Pinpoint the cell where the given text exists, returning its (x, y) midpoint coordinate. 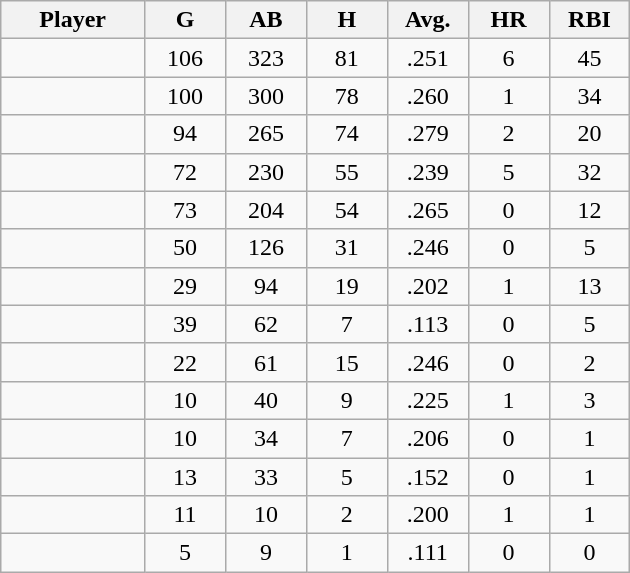
40 (266, 400)
55 (346, 172)
.260 (428, 96)
106 (186, 58)
G (186, 20)
11 (186, 515)
.225 (428, 400)
72 (186, 172)
39 (186, 324)
323 (266, 58)
.251 (428, 58)
20 (590, 134)
50 (186, 248)
Player (73, 20)
31 (346, 248)
81 (346, 58)
.152 (428, 477)
73 (186, 210)
230 (266, 172)
.200 (428, 515)
6 (508, 58)
12 (590, 210)
62 (266, 324)
.279 (428, 134)
61 (266, 362)
19 (346, 286)
.202 (428, 286)
RBI (590, 20)
.265 (428, 210)
32 (590, 172)
HR (508, 20)
204 (266, 210)
.111 (428, 553)
100 (186, 96)
.206 (428, 438)
3 (590, 400)
126 (266, 248)
.113 (428, 324)
54 (346, 210)
300 (266, 96)
.239 (428, 172)
AB (266, 20)
15 (346, 362)
H (346, 20)
29 (186, 286)
33 (266, 477)
265 (266, 134)
45 (590, 58)
Avg. (428, 20)
22 (186, 362)
74 (346, 134)
78 (346, 96)
